Locate the cell with the specified text and output its [X, Y] center coordinate. 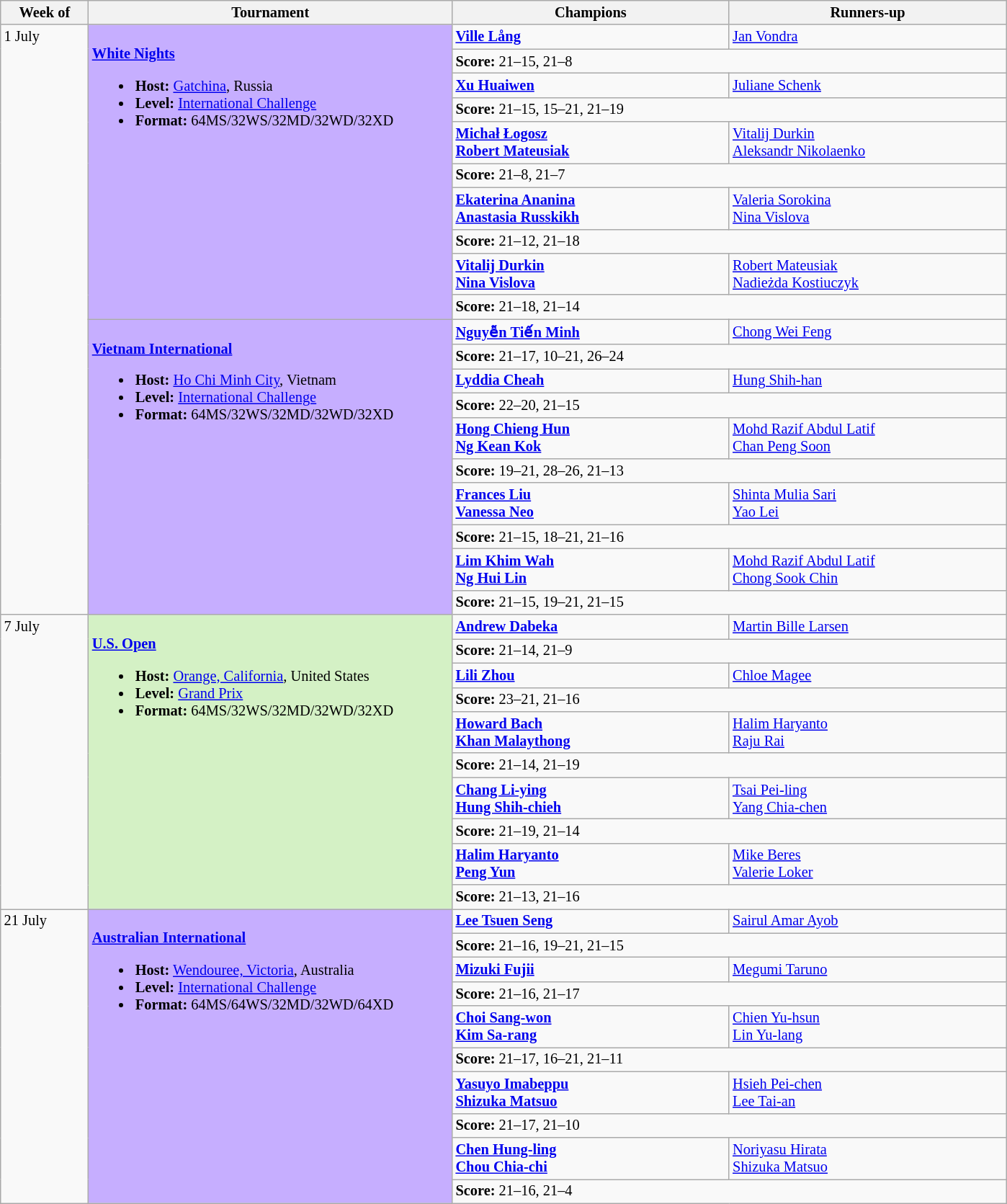
Xu Huaiwen [591, 85]
Score: 21–16, 21–4 [729, 1191]
Shinta Mulia Sari Yao Lei [867, 504]
Score: 21–13, 21–16 [729, 897]
Choi Sang-won Kim Sa-rang [591, 1027]
Hung Shih-han [867, 380]
Noriyasu Hirata Shizuka Matsuo [867, 1158]
Chong Wei Feng [867, 331]
Halim Haryanto Peng Yun [591, 864]
Score: 21–19, 21–14 [729, 831]
Week of [45, 12]
U.S. OpenHost: Orange, California, United StatesLevel: Grand PrixFormat: 64MS/32WS/32MD/32WD/32XD [271, 762]
Mike Beres Valerie Loker [867, 864]
Mohd Razif Abdul Latif Chong Sook Chin [867, 569]
Valeria Sorokina Nina Vislova [867, 208]
Score: 21–15, 18–21, 21–16 [729, 537]
Hsieh Pei-chen Lee Tai-an [867, 1092]
Lyddia Cheah [591, 380]
Score: 21–16, 21–17 [729, 994]
Hong Chieng Hun Ng Kean Kok [591, 438]
Nguyễn Tiến Minh [591, 331]
Score: 21–14, 21–9 [729, 651]
Halim Haryanto Raju Rai [867, 732]
Score: 19–21, 28–26, 21–13 [729, 471]
Yasuyo Imabeppu Shizuka Matsuo [591, 1092]
Lee Tsuen Seng [591, 921]
Score: 21–16, 19–21, 21–15 [729, 945]
Score: 21–12, 21–18 [729, 241]
Score: 22–20, 21–15 [729, 405]
Ekaterina Ananina Anastasia Russkikh [591, 208]
Score: 21–15, 21–8 [729, 61]
Score: 21–8, 21–7 [729, 175]
Chang Li-ying Hung Shih-chieh [591, 798]
Runners-up [867, 12]
Score: 21–14, 21–19 [729, 765]
Howard Bach Khan Malaythong [591, 732]
White NightsHost: Gatchina, RussiaLevel: International ChallengeFormat: 64MS/32WS/32MD/32WD/32XD [271, 171]
7 July [45, 762]
Score: 21–17, 16–21, 21–11 [729, 1059]
Score: 21–18, 21–14 [729, 307]
Australian InternationalHost: Wendouree, Victoria, AustraliaLevel: International ChallengeFormat: 64MS/64WS/32MD/32WD/64XD [271, 1056]
Mohd Razif Abdul Latif Chan Peng Soon [867, 438]
Score: 23–21, 21–16 [729, 700]
Champions [591, 12]
Sairul Amar Ayob [867, 921]
Robert Mateusiak Nadieżda Kostiuczyk [867, 274]
Michał Łogosz Robert Mateusiak [591, 143]
1 July [45, 320]
Ville Lång [591, 37]
Score: 21–17, 21–10 [729, 1125]
Juliane Schenk [867, 85]
Chien Yu-hsun Lin Yu-lang [867, 1027]
Lili Zhou [591, 675]
21 July [45, 1056]
Score: 21–17, 10–21, 26–24 [729, 357]
Chen Hung-ling Chou Chia-chi [591, 1158]
Jan Vondra [867, 37]
Tsai Pei-ling Yang Chia-chen [867, 798]
Tournament [271, 12]
Frances Liu Vanessa Neo [591, 504]
Vitalij Durkin Nina Vislova [591, 274]
Lim Khim Wah Ng Hui Lin [591, 569]
Megumi Taruno [867, 969]
Score: 21–15, 15–21, 21–19 [729, 110]
Andrew Dabeka [591, 627]
Mizuki Fujii [591, 969]
Score: 21–15, 19–21, 21–15 [729, 602]
Vietnam InternationalHost: Ho Chi Minh City, VietnamLevel: International ChallengeFormat: 64MS/32WS/32MD/32WD/32XD [271, 467]
Chloe Magee [867, 675]
Martin Bille Larsen [867, 627]
Vitalij Durkin Aleksandr Nikolaenko [867, 143]
